Detect which cell encompasses the target text, then output its [x, y] center coordinate. 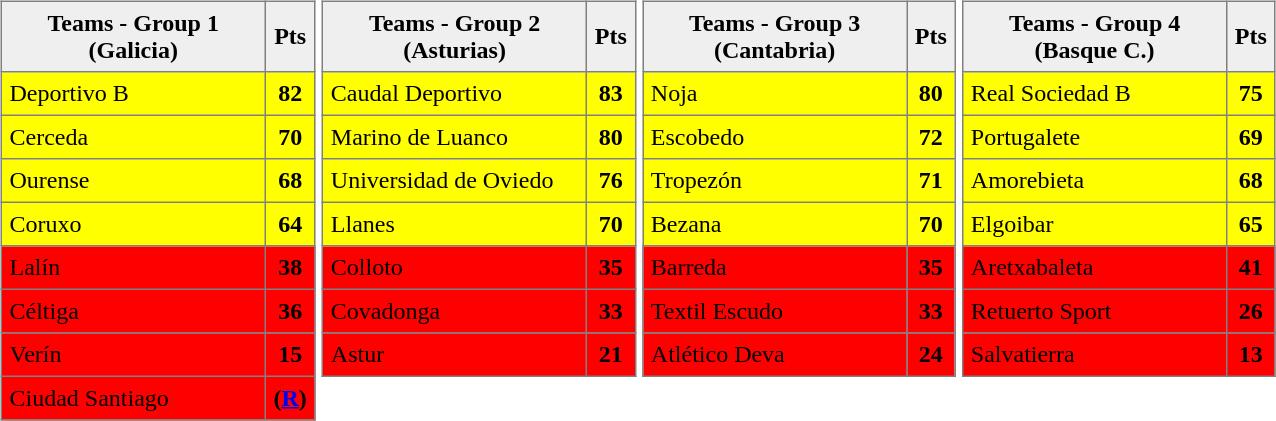
15 [290, 355]
Lalín [133, 268]
Atlético Deva [775, 355]
Universidad de Oviedo [455, 181]
Ourense [133, 181]
41 [1251, 268]
71 [931, 181]
13 [1251, 355]
Real Sociedad B [1095, 94]
Teams - Group 2 (Asturias) [455, 36]
Escobedo [775, 137]
76 [611, 181]
82 [290, 94]
75 [1251, 94]
Salvatierra [1095, 355]
Teams - Group 3 (Cantabria) [775, 36]
Céltiga [133, 311]
Cerceda [133, 137]
Deportivo B [133, 94]
Covadonga [455, 311]
Teams - Group 1 (Galicia) [133, 36]
26 [1251, 311]
Caudal Deportivo [455, 94]
65 [1251, 224]
72 [931, 137]
Portugalete [1095, 137]
Elgoibar [1095, 224]
Amorebieta [1095, 181]
Colloto [455, 268]
Noja [775, 94]
Barreda [775, 268]
Tropezón [775, 181]
Retuerto Sport [1095, 311]
Astur [455, 355]
Textil Escudo [775, 311]
Bezana [775, 224]
64 [290, 224]
Llanes [455, 224]
(R) [290, 398]
Verín [133, 355]
Aretxabaleta [1095, 268]
Coruxo [133, 224]
Marino de Luanco [455, 137]
83 [611, 94]
Teams - Group 4 (Basque C.) [1095, 36]
36 [290, 311]
21 [611, 355]
Ciudad Santiago [133, 398]
24 [931, 355]
69 [1251, 137]
38 [290, 268]
